Capture the cell that displays the provided text and extract its (X, Y) central coordinate. 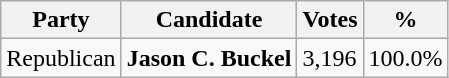
Jason C. Buckel (209, 58)
100.0% (406, 58)
Votes (330, 20)
Candidate (209, 20)
Party (61, 20)
3,196 (330, 58)
Republican (61, 58)
% (406, 20)
